Determine the [x, y] coordinate at the center of the cell enclosing the given text.  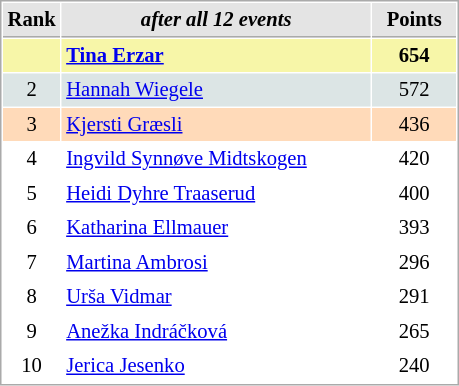
Hannah Wiegele [216, 90]
3 [32, 124]
Jerica Jesenko [216, 366]
10 [32, 366]
Heidi Dyhre Traaserud [216, 194]
4 [32, 158]
Tina Erzar [216, 56]
Urša Vidmar [216, 296]
after all 12 events [216, 20]
420 [414, 158]
296 [414, 262]
291 [414, 296]
8 [32, 296]
6 [32, 228]
Anežka Indráčková [216, 332]
400 [414, 194]
572 [414, 90]
265 [414, 332]
Kjersti Græsli [216, 124]
5 [32, 194]
Points [414, 20]
Martina Ambrosi [216, 262]
Ingvild Synnøve Midtskogen [216, 158]
654 [414, 56]
9 [32, 332]
Rank [32, 20]
436 [414, 124]
393 [414, 228]
7 [32, 262]
Katharina Ellmauer [216, 228]
2 [32, 90]
240 [414, 366]
